Locate the cell with the specified text and output its [x, y] center coordinate. 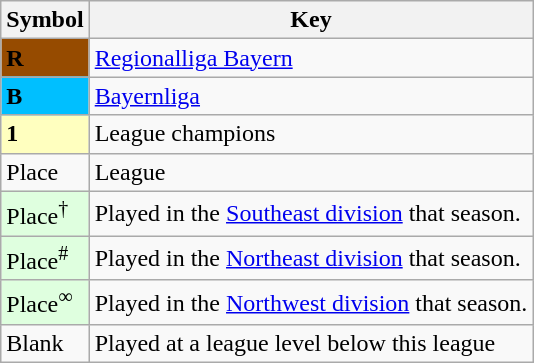
B [45, 96]
R [45, 58]
Symbol [45, 20]
Place [45, 172]
Played at a league level below this league [311, 344]
League [311, 172]
League champions [311, 134]
1 [45, 134]
Key [311, 20]
Regionalliga Bayern [311, 58]
Place# [45, 258]
Played in the Southeast division that season. [311, 214]
Place∞ [45, 302]
Bayernliga [311, 96]
Played in the Northeast division that season. [311, 258]
Blank [45, 344]
Place† [45, 214]
Played in the Northwest division that season. [311, 302]
